For the text-containing cell, return its midpoint in (x, y) coordinate format. 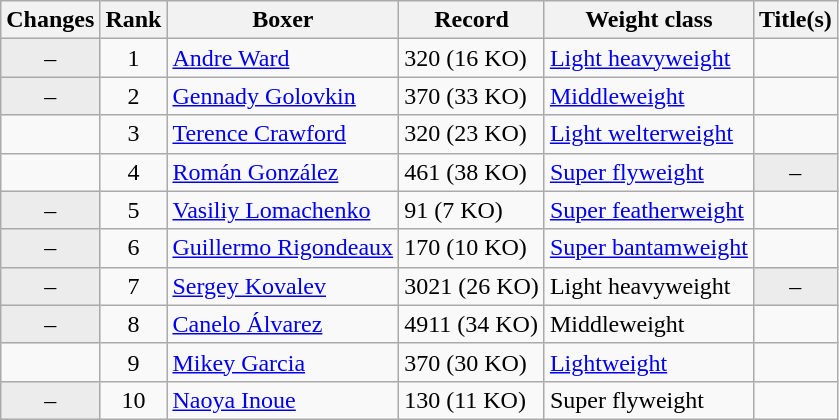
Román González (283, 172)
Vasiliy Lomachenko (283, 210)
Sergey Kovalev (283, 286)
461 (38 KO) (472, 172)
9 (134, 362)
170 (10 KO) (472, 248)
Mikey Garcia (283, 362)
Super bantamweight (648, 248)
Andre Ward (283, 58)
4911 (34 KO) (472, 324)
8 (134, 324)
Guillermo Rigondeaux (283, 248)
Rank (134, 20)
370 (30 KO) (472, 362)
Naoya Inoue (283, 400)
Title(s) (795, 20)
Terence Crawford (283, 134)
3021 (26 KO) (472, 286)
130 (11 KO) (472, 400)
Weight class (648, 20)
6 (134, 248)
Gennady Golovkin (283, 96)
3 (134, 134)
Lightweight (648, 362)
5 (134, 210)
Light welterweight (648, 134)
91 (7 KO) (472, 210)
Changes (50, 20)
10 (134, 400)
320 (16 KO) (472, 58)
2 (134, 96)
Boxer (283, 20)
370 (33 KO) (472, 96)
1 (134, 58)
Super featherweight (648, 210)
Record (472, 20)
7 (134, 286)
320 (23 KO) (472, 134)
4 (134, 172)
Canelo Álvarez (283, 324)
